Find where the given text appears and provide that cell's center as [X, Y] coordinate. 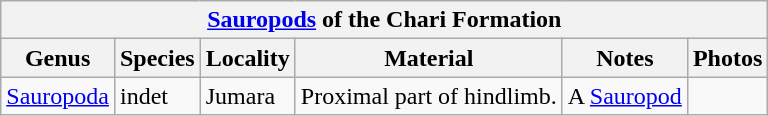
indet [157, 96]
Notes [624, 58]
Species [157, 58]
Jumara [248, 96]
Sauropoda [58, 96]
Genus [58, 58]
Sauropods of the Chari Formation [384, 20]
Locality [248, 58]
Photos [727, 58]
A Sauropod [624, 96]
Proximal part of hindlimb. [428, 96]
Material [428, 58]
